Pinpoint the cell where the given text exists, returning its (X, Y) midpoint coordinate. 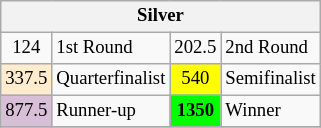
2nd Round (270, 48)
Silver (160, 16)
124 (26, 48)
202.5 (196, 48)
1350 (196, 112)
Runner-up (111, 112)
877.5 (26, 112)
1st Round (111, 48)
540 (196, 80)
Winner (270, 112)
Quarterfinalist (111, 80)
337.5 (26, 80)
Semifinalist (270, 80)
